Locate the cell with the specified text and output its [x, y] center coordinate. 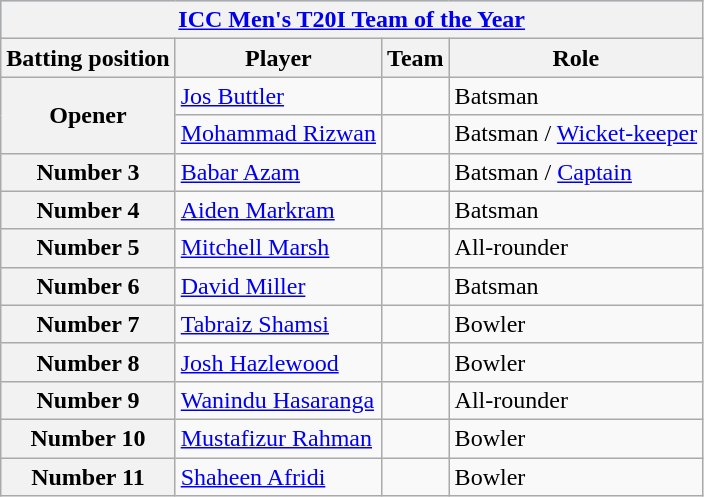
Shaheen Afridi [278, 477]
Number 8 [88, 362]
Mustafizur Rahman [278, 438]
Batsman / Wicket-keeper [576, 134]
ICC Men's T20I Team of the Year [352, 20]
Team [416, 58]
Mohammad Rizwan [278, 134]
Number 5 [88, 248]
Number 4 [88, 210]
Aiden Markram [278, 210]
Player [278, 58]
David Miller [278, 286]
Mitchell Marsh [278, 248]
Josh Hazlewood [278, 362]
Batting position [88, 58]
Wanindu Hasaranga [278, 400]
Number 7 [88, 324]
Batsman / Captain [576, 172]
Number 9 [88, 400]
Role [576, 58]
Jos Buttler [278, 96]
Number 10 [88, 438]
Number 11 [88, 477]
Babar Azam [278, 172]
Opener [88, 115]
Tabraiz Shamsi [278, 324]
Number 3 [88, 172]
Number 6 [88, 286]
